Provide the (x, y) coordinate of the cell's center where the given text is located.  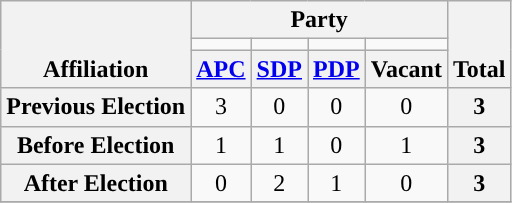
PDP (337, 69)
After Election (96, 183)
SDP (279, 69)
Total (479, 44)
Previous Election (96, 107)
Vacant (406, 69)
Affiliation (96, 44)
Party (320, 20)
2 (279, 183)
APC (221, 69)
Before Election (96, 145)
